Scan for the cell matching the given text and deliver its (x, y) coordinate at center. 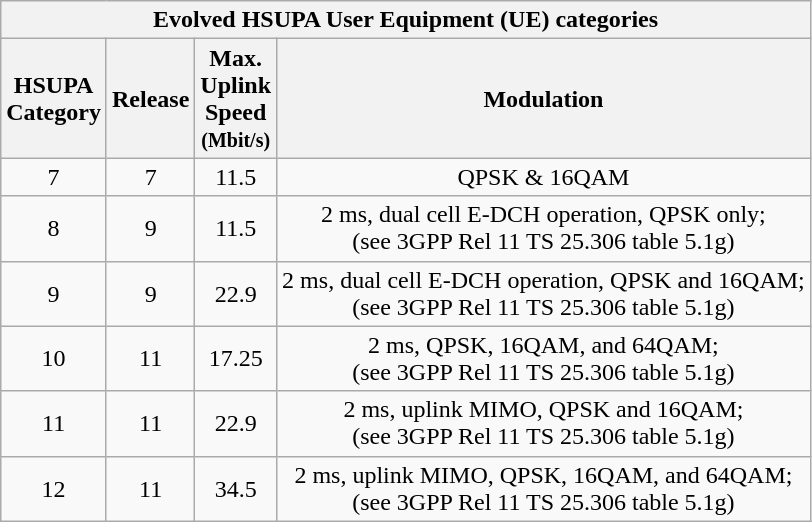
2 ms, uplink MIMO, QPSK, 16QAM, and 64QAM;(see 3GPP Rel 11 TS 25.306 table 5.1g) (544, 488)
Max.UplinkSpeed(Mbit/s) (236, 98)
2 ms, dual cell E-DCH operation, QPSK and 16QAM;(see 3GPP Rel 11 TS 25.306 table 5.1g) (544, 294)
2 ms, QPSK, 16QAM, and 64QAM;(see 3GPP Rel 11 TS 25.306 table 5.1g) (544, 358)
Evolved HSUPA User Equipment (UE) categories (406, 20)
12 (54, 488)
2 ms, dual cell E-DCH operation, QPSK only;(see 3GPP Rel 11 TS 25.306 table 5.1g) (544, 228)
34.5 (236, 488)
Release (150, 98)
HSUPACategory (54, 98)
17.25 (236, 358)
8 (54, 228)
QPSK & 16QAM (544, 177)
10 (54, 358)
2 ms, uplink MIMO, QPSK and 16QAM;(see 3GPP Rel 11 TS 25.306 table 5.1g) (544, 424)
Modulation (544, 98)
